Provide the (x, y) coordinate of the cell's center where the given text is located.  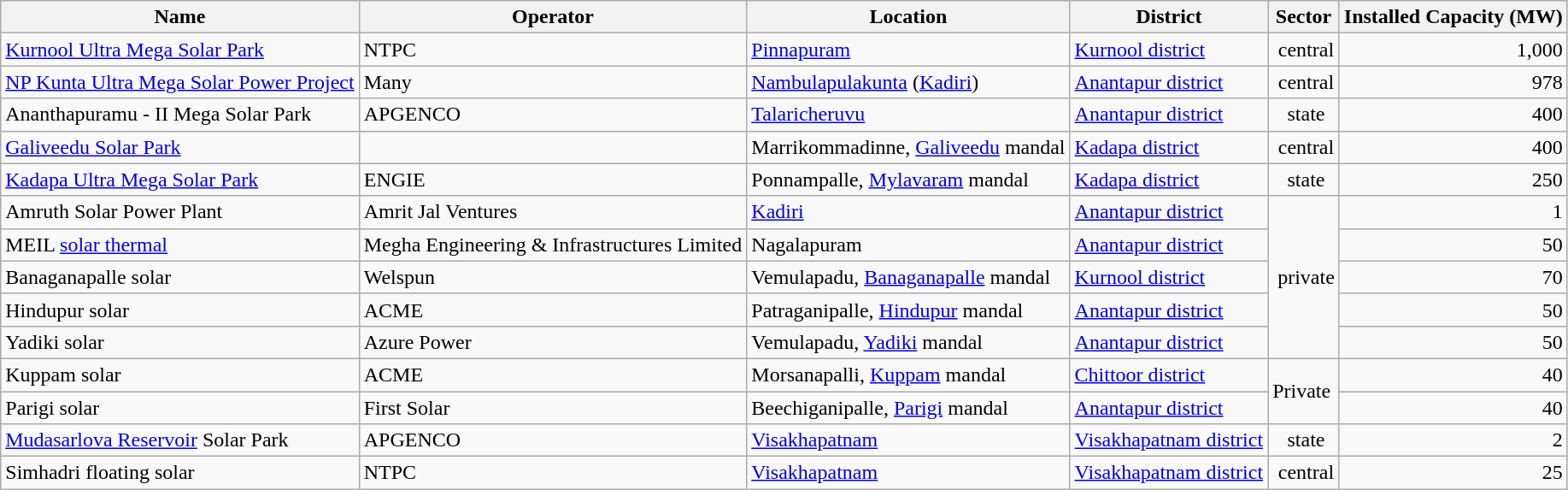
70 (1453, 277)
Nambulapulakunta (Kadiri) (908, 82)
Many (553, 82)
Mudasarlova Reservoir Solar Park (179, 440)
Simhadri floating solar (179, 473)
Hindupur solar (179, 310)
Private (1304, 391)
Galiveedu Solar Park (179, 147)
Beechiganipalle, Parigi mandal (908, 408)
Morsanapalli, Kuppam mandal (908, 375)
Kurnool Ultra Mega Solar Park (179, 50)
Ponnampalle, Mylavaram mandal (908, 180)
NP Kunta Ultra Mega Solar Power Project (179, 82)
Yadiki solar (179, 342)
Location (908, 17)
Amrit Jal Ventures (553, 212)
1 (1453, 212)
Ananthapuramu - II Mega Solar Park (179, 115)
Kadiri (908, 212)
Azure Power (553, 342)
Megha Engineering & Infrastructures Limited (553, 245)
978 (1453, 82)
Kuppam solar (179, 375)
Patraganipalle, Hindupur mandal (908, 310)
Nagalapuram (908, 245)
Amruth Solar Power Plant (179, 212)
Sector (1304, 17)
25 (1453, 473)
Name (179, 17)
Pinnapuram (908, 50)
Chittoor district (1169, 375)
Kadapa Ultra Mega Solar Park (179, 180)
First Solar (553, 408)
Installed Capacity (MW) (1453, 17)
Vemulapadu, Banaganapalle mandal (908, 277)
Parigi solar (179, 408)
2 (1453, 440)
Talaricheruvu (908, 115)
MEIL solar thermal (179, 245)
Welspun (553, 277)
1,000 (1453, 50)
250 (1453, 180)
private (1304, 277)
ENGIE (553, 180)
Marrikommadinne, Galiveedu mandal (908, 147)
Vemulapadu, Yadiki mandal (908, 342)
Operator (553, 17)
Banaganapalle solar (179, 277)
District (1169, 17)
